Find where the given text appears and provide that cell's center as (x, y) coordinate. 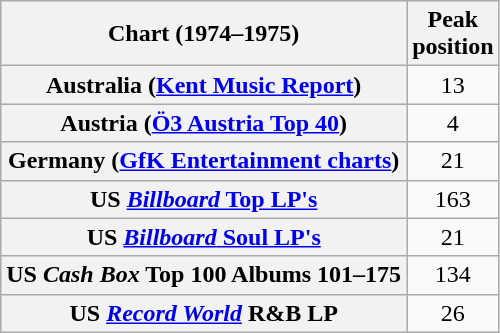
Peakposition (453, 34)
163 (453, 199)
Germany (GfK Entertainment charts) (204, 161)
US Cash Box Top 100 Albums 101–175 (204, 275)
134 (453, 275)
13 (453, 85)
US Billboard Top LP's (204, 199)
Australia (Kent Music Report) (204, 85)
Chart (1974–1975) (204, 34)
4 (453, 123)
Austria (Ö3 Austria Top 40) (204, 123)
US Record World R&B LP (204, 313)
US Billboard Soul LP's (204, 237)
26 (453, 313)
